Scan for the cell matching the given text and deliver its (x, y) coordinate at center. 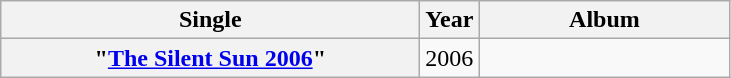
2006 (450, 58)
Album (604, 20)
Year (450, 20)
"The Silent Sun 2006" (210, 58)
Single (210, 20)
